Provide the [X, Y] coordinate of the cell's center where the given text is located.  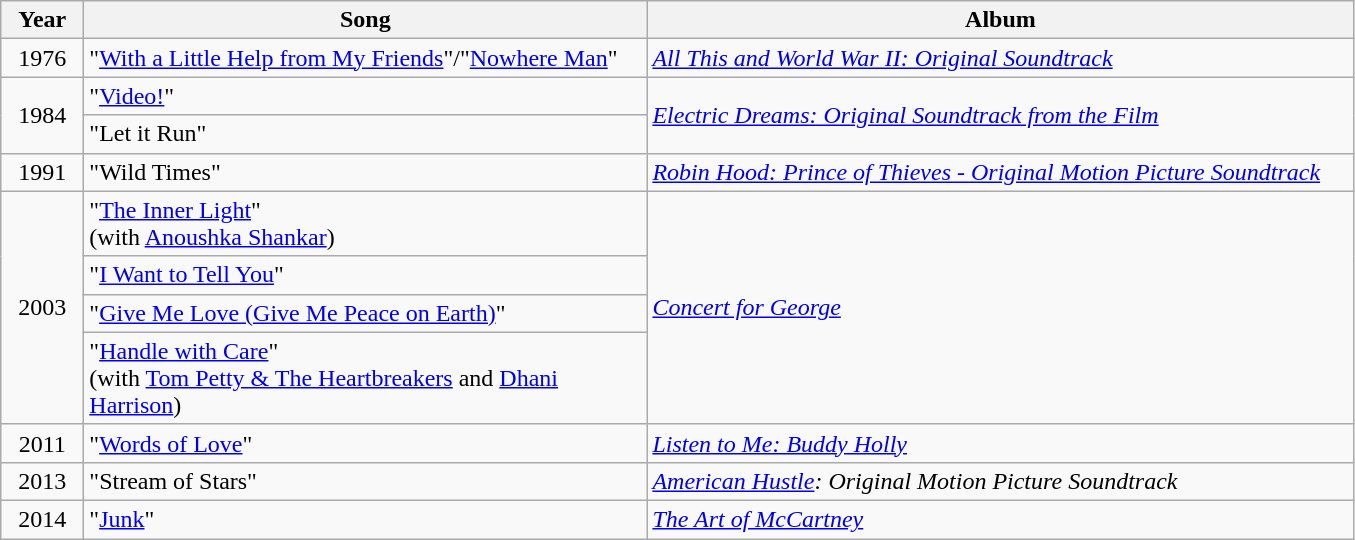
2003 [42, 308]
Robin Hood: Prince of Thieves - Original Motion Picture Soundtrack [1000, 172]
Concert for George [1000, 308]
The Art of McCartney [1000, 519]
"I Want to Tell You" [366, 275]
Album [1000, 20]
1976 [42, 58]
"Stream of Stars" [366, 481]
2011 [42, 443]
"Wild Times" [366, 172]
"Words of Love" [366, 443]
Song [366, 20]
1984 [42, 115]
"Give Me Love (Give Me Peace on Earth)" [366, 313]
"With a Little Help from My Friends"/"Nowhere Man" [366, 58]
Listen to Me: Buddy Holly [1000, 443]
"Junk" [366, 519]
Year [42, 20]
2014 [42, 519]
American Hustle: Original Motion Picture Soundtrack [1000, 481]
All This and World War II: Original Soundtrack [1000, 58]
"Let it Run" [366, 134]
"Video!" [366, 96]
Electric Dreams: Original Soundtrack from the Film [1000, 115]
1991 [42, 172]
"The Inner Light"(with Anoushka Shankar) [366, 224]
2013 [42, 481]
"Handle with Care"(with Tom Petty & The Heartbreakers and Dhani Harrison) [366, 378]
